Return (X, Y) of the center of cell containing provided text 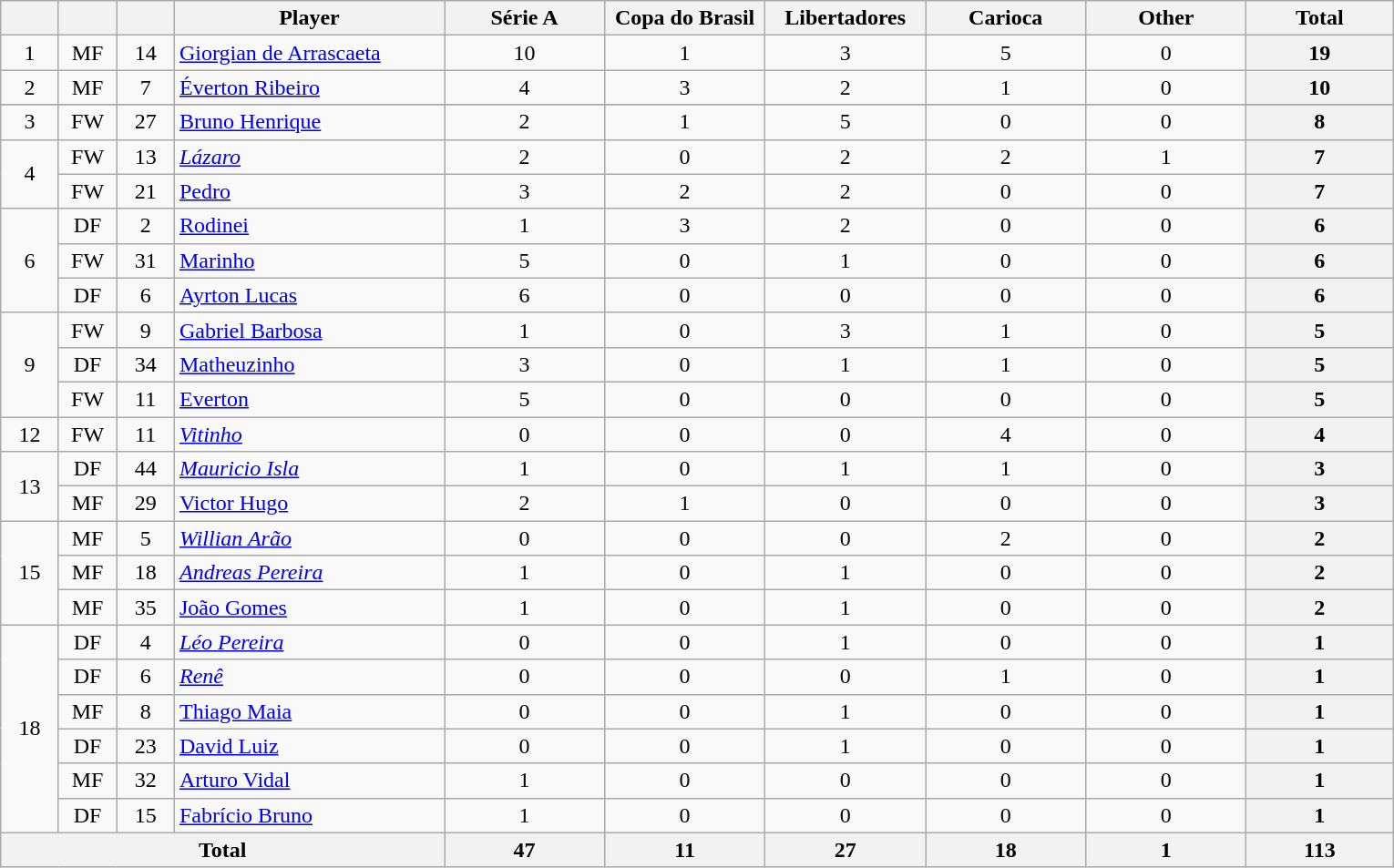
Éverton Ribeiro (309, 87)
Libertadores (846, 18)
Arturo Vidal (309, 781)
Carioca (1006, 18)
21 (146, 191)
Other (1166, 18)
Renê (309, 677)
Bruno Henrique (309, 122)
Mauricio Isla (309, 469)
Andreas Pereira (309, 573)
Willian Arão (309, 538)
12 (30, 434)
Matheuzinho (309, 364)
Player (309, 18)
Rodinei (309, 226)
João Gomes (309, 608)
44 (146, 469)
Vitinho (309, 434)
35 (146, 608)
31 (146, 260)
29 (146, 504)
Pedro (309, 191)
Everton (309, 399)
David Luiz (309, 746)
34 (146, 364)
Gabriel Barbosa (309, 330)
Thiago Maia (309, 711)
Série A (525, 18)
23 (146, 746)
Victor Hugo (309, 504)
47 (525, 850)
113 (1319, 850)
Marinho (309, 260)
14 (146, 53)
19 (1319, 53)
Ayrton Lucas (309, 295)
32 (146, 781)
Léo Pereira (309, 642)
Lázaro (309, 157)
Giorgian de Arrascaeta (309, 53)
Copa do Brasil (685, 18)
Fabrício Bruno (309, 815)
